Pinpoint the cell where the given text exists, returning its (X, Y) midpoint coordinate. 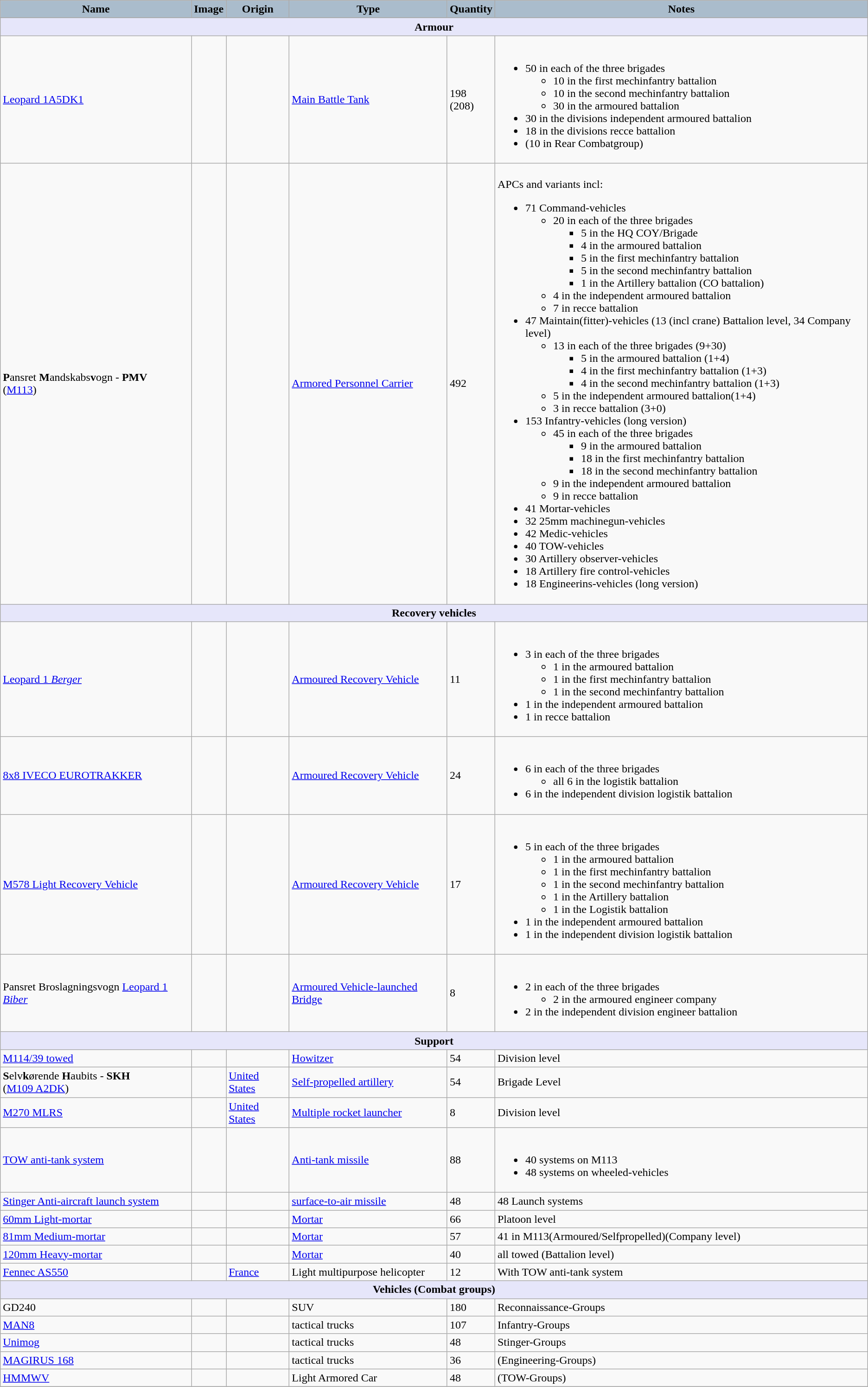
Howitzer (368, 1058)
48 Launch systems (681, 1201)
Anti-tank missile (368, 1160)
120mm Heavy-mortar (96, 1254)
Notes (681, 9)
Recovery vehicles (434, 613)
M270 MLRS (96, 1112)
Unimog (96, 1342)
Pansret Mandskabsvogn - PMV(M113) (96, 384)
36 (471, 1360)
57 (471, 1237)
SUV (368, 1307)
Self-propelled artillery (368, 1082)
81mm Medium-mortar (96, 1237)
Support (434, 1040)
40 (471, 1254)
Vehicles (Combat groups) (434, 1290)
Leopard 1A5DK1 (96, 99)
France (258, 1272)
Image (209, 9)
Armour (434, 27)
40 systems on M11348 systems on wheeled-vehicles (681, 1160)
17 (471, 884)
(Engineering-Groups) (681, 1360)
60mm Light-mortar (96, 1219)
Light multipurpose helicopter (368, 1272)
66 (471, 1219)
Quantity (471, 9)
Pansret Broslagningsvogn Leopard 1 Biber (96, 993)
107 (471, 1325)
11 (471, 679)
8x8 IVECO EUROTRAKKER (96, 776)
surface-to-air missile (368, 1201)
12 (471, 1272)
Name (96, 9)
Main Battle Tank (368, 99)
Type (368, 9)
Infantry-Groups (681, 1325)
M578 Light Recovery Vehicle (96, 884)
492 (471, 384)
24 (471, 776)
MAN8 (96, 1325)
GD240 (96, 1307)
Multiple rocket launcher (368, 1112)
Armoured Vehicle-launched Bridge (368, 993)
all towed (Battalion level) (681, 1254)
(TOW-Groups) (681, 1378)
6 in each of the three brigadesall 6 in the logistik battalion6 in the independent division logistik battalion (681, 776)
TOW anti-tank system (96, 1160)
41 in M113(Armoured/Selfpropelled)(Company level) (681, 1237)
HMMWV (96, 1378)
Brigade Level (681, 1082)
Light Armored Car (368, 1378)
Fennec AS550 (96, 1272)
With TOW anti-tank system (681, 1272)
198(208) (471, 99)
88 (471, 1160)
M114/39 towed (96, 1058)
Stinger-Groups (681, 1342)
180 (471, 1307)
2 in each of the three brigades2 in the armoured engineer company2 in the independent division engineer battalion (681, 993)
Reconnaissance-Groups (681, 1307)
Leopard 1 Berger (96, 679)
Stinger Anti-aircraft launch system (96, 1201)
MAGIRUS 168 (96, 1360)
Selvkørende Haubits - SKH (M109 A2DK) (96, 1082)
Armored Personnel Carrier (368, 384)
Origin (258, 9)
Platoon level (681, 1219)
